Output the (X, Y) coordinate of the center of the cell containing the given text.  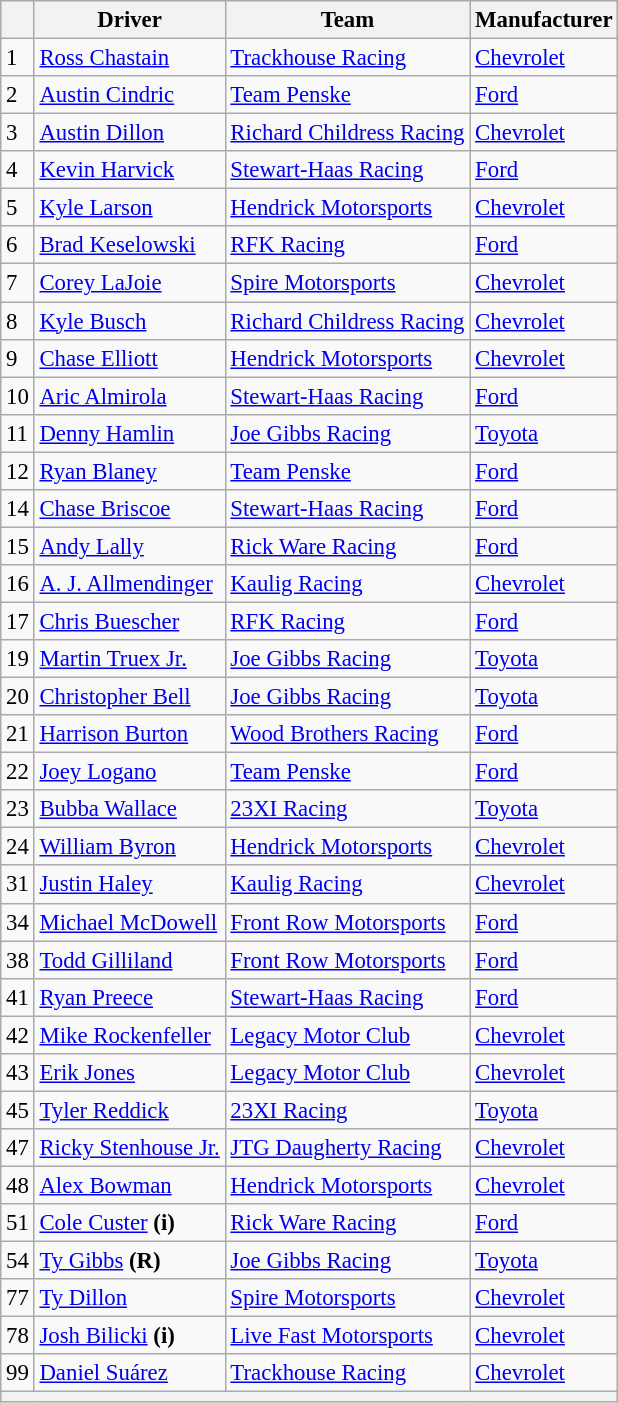
Joey Logano (130, 772)
Austin Dillon (130, 133)
Chase Elliott (130, 358)
Manufacturer (544, 20)
Michael McDowell (130, 922)
Ty Gibbs (R) (130, 1261)
Kevin Harvick (130, 170)
9 (18, 358)
16 (18, 584)
Wood Brothers Racing (348, 734)
Todd Gilliland (130, 960)
Corey LaJoie (130, 283)
Kyle Larson (130, 208)
Brad Keselowski (130, 245)
6 (18, 245)
Erik Jones (130, 1073)
Justin Haley (130, 885)
Denny Hamlin (130, 433)
20 (18, 697)
Chase Briscoe (130, 509)
51 (18, 1223)
Martin Truex Jr. (130, 659)
5 (18, 208)
Cole Custer (i) (130, 1223)
4 (18, 170)
William Byron (130, 847)
24 (18, 847)
78 (18, 1336)
Alex Bowman (130, 1185)
38 (18, 960)
19 (18, 659)
34 (18, 922)
45 (18, 1110)
Daniel Suárez (130, 1373)
Driver (130, 20)
43 (18, 1073)
48 (18, 1185)
Ryan Blaney (130, 471)
15 (18, 546)
Ryan Preece (130, 997)
Austin Cindric (130, 95)
Ricky Stenhouse Jr. (130, 1148)
Andy Lally (130, 546)
Ross Chastain (130, 58)
Chris Buescher (130, 621)
54 (18, 1261)
17 (18, 621)
2 (18, 95)
3 (18, 133)
Ty Dillon (130, 1298)
31 (18, 885)
99 (18, 1373)
Kyle Busch (130, 321)
14 (18, 509)
1 (18, 58)
41 (18, 997)
Josh Bilicki (i) (130, 1336)
23 (18, 809)
Aric Almirola (130, 396)
Team (348, 20)
Mike Rockenfeller (130, 1035)
Christopher Bell (130, 697)
12 (18, 471)
Harrison Burton (130, 734)
47 (18, 1148)
11 (18, 433)
Live Fast Motorsports (348, 1336)
21 (18, 734)
JTG Daugherty Racing (348, 1148)
Bubba Wallace (130, 809)
77 (18, 1298)
42 (18, 1035)
22 (18, 772)
7 (18, 283)
8 (18, 321)
A. J. Allmendinger (130, 584)
Tyler Reddick (130, 1110)
10 (18, 396)
